Scan for the cell matching the given text and deliver its (x, y) coordinate at center. 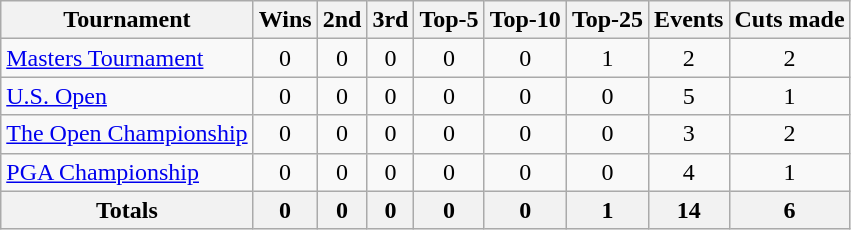
Top-10 (525, 20)
Cuts made (790, 20)
Totals (127, 210)
4 (689, 172)
14 (689, 210)
2nd (342, 20)
3 (689, 134)
Top-25 (607, 20)
5 (689, 96)
3rd (390, 20)
The Open Championship (127, 134)
Tournament (127, 20)
Wins (285, 20)
Masters Tournament (127, 58)
PGA Championship (127, 172)
U.S. Open (127, 96)
6 (790, 210)
Top-5 (449, 20)
Events (689, 20)
